Determine the (x, y) coordinate at the center of the cell enclosing the given text.  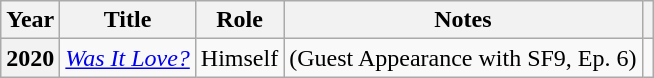
Year (30, 20)
(Guest Appearance with SF9, Ep. 6) (463, 58)
Himself (239, 58)
Title (128, 20)
Was It Love? (128, 58)
Notes (463, 20)
2020 (30, 58)
Role (239, 20)
